Search for the cell housing the specified text and yield its [x, y] center coordinate. 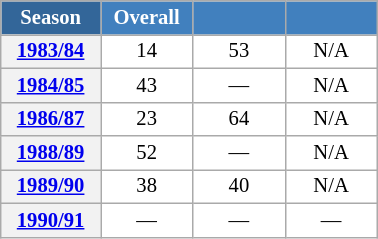
52 [146, 153]
1989/90 [51, 186]
64 [239, 119]
40 [239, 186]
23 [146, 119]
53 [239, 51]
Overall [146, 17]
1984/85 [51, 85]
1988/89 [51, 153]
1986/87 [51, 119]
43 [146, 85]
Season [51, 17]
1990/91 [51, 220]
14 [146, 51]
38 [146, 186]
1983/84 [51, 51]
